Search for the cell housing the specified text and yield its (x, y) center coordinate. 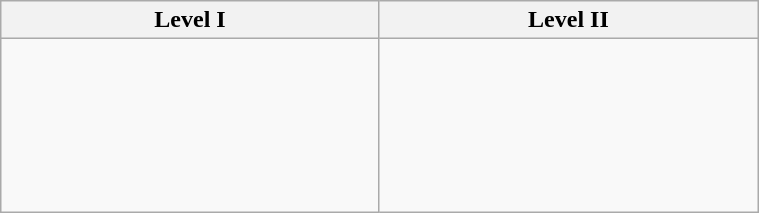
Level I (190, 20)
Level II (568, 20)
